Capture the cell that displays the provided text and extract its [x, y] central coordinate. 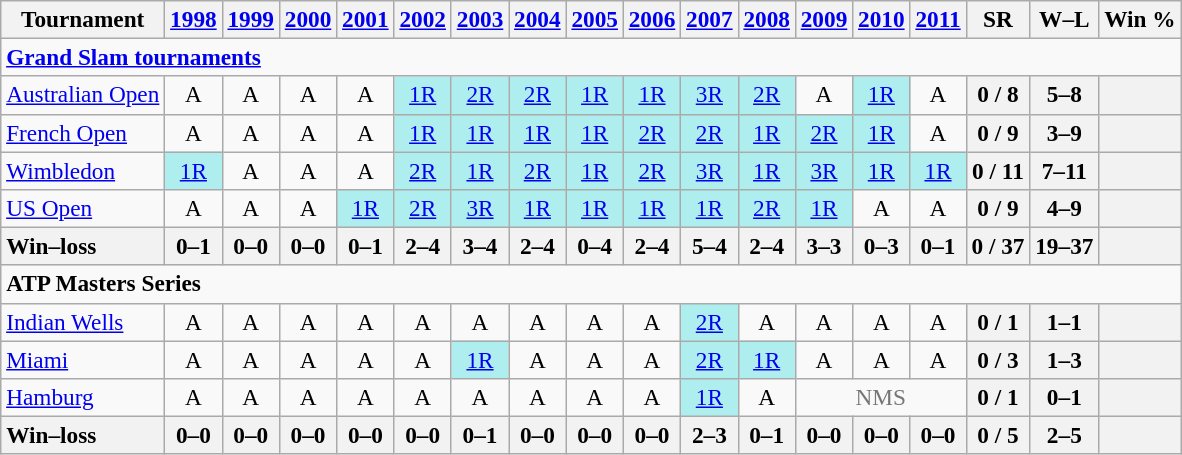
19–37 [1064, 246]
2–3 [710, 435]
3–9 [1064, 133]
0–4 [594, 246]
US Open [83, 208]
Wimbledon [83, 170]
5–4 [710, 246]
0 / 5 [998, 435]
0–3 [882, 246]
0 / 37 [998, 246]
NMS [880, 397]
2005 [594, 19]
0 / 3 [998, 359]
5–8 [1064, 95]
2–5 [1064, 435]
2008 [766, 19]
2011 [938, 19]
Grand Slam tournaments [591, 57]
1–1 [1064, 322]
4–9 [1064, 208]
Hamburg [83, 397]
Indian Wells [83, 322]
2010 [882, 19]
2007 [710, 19]
2002 [422, 19]
2001 [366, 19]
2006 [652, 19]
Win % [1140, 19]
1998 [194, 19]
Miami [83, 359]
7–11 [1064, 170]
0 / 8 [998, 95]
ATP Masters Series [591, 284]
1–3 [1064, 359]
0 / 11 [998, 170]
W–L [1064, 19]
2009 [824, 19]
Tournament [83, 19]
3–4 [480, 246]
3–3 [824, 246]
2004 [538, 19]
2000 [308, 19]
French Open [83, 133]
2003 [480, 19]
1999 [250, 19]
Australian Open [83, 95]
SR [998, 19]
